Pinpoint the cell where the given text exists, returning its (x, y) midpoint coordinate. 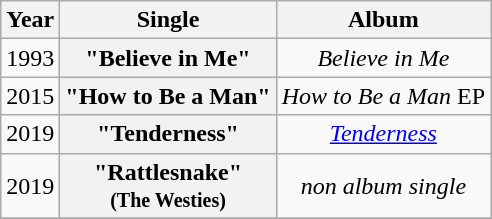
How to Be a Man EP (383, 96)
"Tenderness" (168, 134)
2015 (30, 96)
"Rattlesnake" (The Westies) (168, 186)
non album single (383, 186)
Believe in Me (383, 58)
Tenderness (383, 134)
"How to Be a Man" (168, 96)
Album (383, 20)
1993 (30, 58)
Single (168, 20)
Year (30, 20)
"Believe in Me" (168, 58)
